Locate the cell with the specified text and output its (x, y) center coordinate. 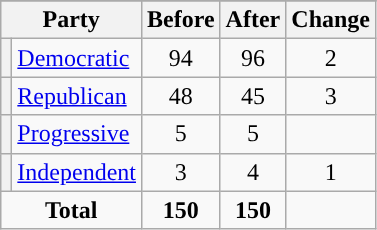
Republican (77, 96)
Party (72, 20)
After (253, 20)
Before (180, 20)
Progressive (77, 134)
Independent (77, 172)
Total (72, 210)
45 (253, 96)
Democratic (77, 58)
48 (180, 96)
4 (253, 172)
2 (331, 58)
1 (331, 172)
Change (331, 20)
96 (253, 58)
94 (180, 58)
